For the text-containing cell, return its midpoint in (x, y) coordinate format. 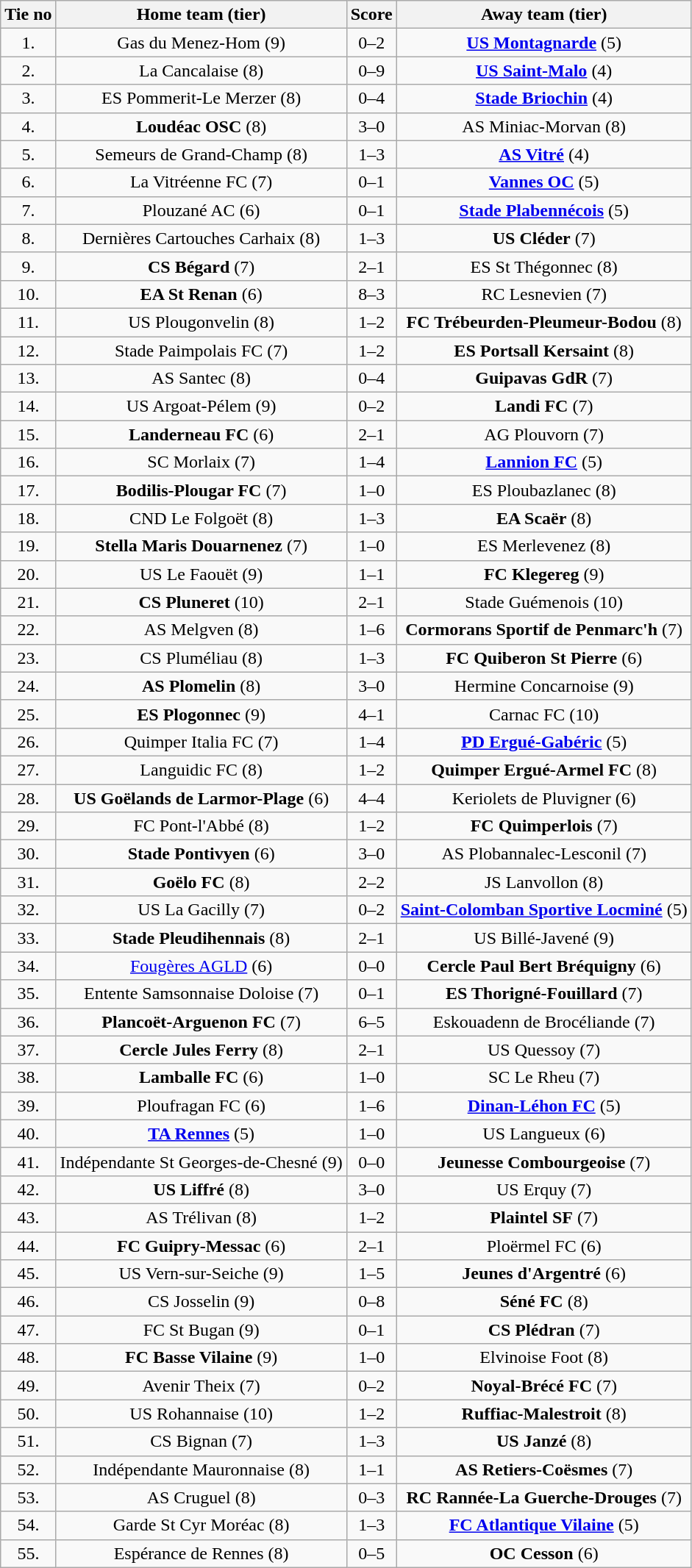
Entente Samsonnaise Doloise (7) (201, 994)
27. (28, 770)
41. (28, 1161)
21. (28, 602)
26. (28, 742)
ES Portsall Kersaint (8) (544, 351)
US Montagnarde (5) (544, 43)
FC St Bugan (9) (201, 1330)
US Billé-Javené (9) (544, 938)
0–5 (371, 1553)
49. (28, 1386)
CS Pluméliau (8) (201, 658)
TA Rennes (5) (201, 1134)
30. (28, 854)
Score (371, 15)
RC Rannée-La Guerche-Drouges (7) (544, 1497)
CS Pluneret (10) (201, 602)
Stade Pontivyen (6) (201, 854)
US Saint-Malo (4) (544, 71)
CS Josselin (9) (201, 1302)
CS Bégard (7) (201, 266)
SC Morlaix (7) (201, 462)
50. (28, 1414)
Dernières Cartouches Carhaix (8) (201, 238)
US Liffré (8) (201, 1189)
0–8 (371, 1302)
33. (28, 938)
Cormorans Sportif de Penmarc'h (7) (544, 630)
1–5 (371, 1274)
Jeunesse Combourgeoise (7) (544, 1161)
Cercle Jules Ferry (8) (201, 1050)
0–3 (371, 1497)
Stade Paimpolais FC (7) (201, 351)
55. (28, 1553)
16. (28, 462)
24. (28, 686)
Quimper Italia FC (7) (201, 742)
51. (28, 1442)
40. (28, 1134)
US Langueux (6) (544, 1134)
Cercle Paul Bert Bréquigny (6) (544, 966)
FC Quiberon St Pierre (6) (544, 658)
Fougères AGLD (6) (201, 966)
Lamballe FC (6) (201, 1078)
FC Klegereg (9) (544, 574)
Saint-Colomban Sportive Locminé (5) (544, 910)
ES Pommerit-Le Merzer (8) (201, 99)
US La Gacilly (7) (201, 910)
52. (28, 1469)
14. (28, 407)
9. (28, 266)
48. (28, 1358)
19. (28, 546)
Stade Plabennécois (5) (544, 210)
39. (28, 1106)
AS Melgven (8) (201, 630)
CS Bignan (7) (201, 1442)
Gas du Menez-Hom (9) (201, 43)
54. (28, 1525)
RC Lesnevien (7) (544, 294)
AS Retiers-Coësmes (7) (544, 1469)
ES Merlevenez (8) (544, 546)
Vannes OC (5) (544, 182)
0–9 (371, 71)
35. (28, 994)
Garde St Cyr Moréac (8) (201, 1525)
6. (28, 182)
6–5 (371, 1022)
31. (28, 882)
CND Le Folgoët (8) (201, 518)
4. (28, 126)
EA Scaër (8) (544, 518)
12. (28, 351)
Eskouadenn de Brocéliande (7) (544, 1022)
4–1 (371, 714)
Hermine Concarnoise (9) (544, 686)
US Janzé (8) (544, 1442)
45. (28, 1274)
2. (28, 71)
AS Miniac-Morvan (8) (544, 126)
29. (28, 826)
Lannion FC (5) (544, 462)
28. (28, 798)
FC Trébeurden-Pleumeur-Bodou (8) (544, 322)
8. (28, 238)
4–4 (371, 798)
Languidic FC (8) (201, 770)
Plaintel SF (7) (544, 1217)
2–2 (371, 882)
17. (28, 490)
Quimper Ergué-Armel FC (8) (544, 770)
AS Santec (8) (201, 379)
Plouzané AC (6) (201, 210)
Keriolets de Pluvigner (6) (544, 798)
Semeurs de Grand-Champ (8) (201, 154)
Avenir Theix (7) (201, 1386)
Indépendante Mauronnaise (8) (201, 1469)
18. (28, 518)
ES Plogonnec (9) (201, 714)
Away team (tier) (544, 15)
15. (28, 434)
US Vern-sur-Seiche (9) (201, 1274)
Goëlo FC (8) (201, 882)
Stade Briochin (4) (544, 99)
8–3 (371, 294)
34. (28, 966)
AS Trélivan (8) (201, 1217)
1. (28, 43)
Landerneau FC (6) (201, 434)
PD Ergué-Gabéric (5) (544, 742)
Ploufragan FC (6) (201, 1106)
53. (28, 1497)
SC Le Rheu (7) (544, 1078)
Loudéac OSC (8) (201, 126)
Noyal-Brécé FC (7) (544, 1386)
FC Quimperlois (7) (544, 826)
3. (28, 99)
AG Plouvorn (7) (544, 434)
US Argoat-Pélem (9) (201, 407)
La Cancalaise (8) (201, 71)
Ruffiac-Malestroit (8) (544, 1414)
Elvinoise Foot (8) (544, 1358)
US Quessoy (7) (544, 1050)
22. (28, 630)
ES Ploubazlanec (8) (544, 490)
Espérance de Rennes (8) (201, 1553)
US Cléder (7) (544, 238)
CS Plédran (7) (544, 1330)
Jeunes d'Argentré (6) (544, 1274)
La Vitréenne FC (7) (201, 182)
36. (28, 1022)
Bodilis-Plougar FC (7) (201, 490)
38. (28, 1078)
Ploërmel FC (6) (544, 1246)
44. (28, 1246)
Indépendante St Georges-de-Chesné (9) (201, 1161)
US Goëlands de Larmor-Plage (6) (201, 798)
Landi FC (7) (544, 407)
5. (28, 154)
20. (28, 574)
AS Plomelin (8) (201, 686)
FC Pont-l'Abbé (8) (201, 826)
Dinan-Léhon FC (5) (544, 1106)
7. (28, 210)
ES St Thégonnec (8) (544, 266)
US Erquy (7) (544, 1189)
Tie no (28, 15)
US Plougonvelin (8) (201, 322)
ES Thorigné-Fouillard (7) (544, 994)
23. (28, 658)
32. (28, 910)
AS Vitré (4) (544, 154)
FC Basse Vilaine (9) (201, 1358)
Stade Guémenois (10) (544, 602)
US Rohannaise (10) (201, 1414)
Plancoët-Arguenon FC (7) (201, 1022)
US Le Faouët (9) (201, 574)
46. (28, 1302)
10. (28, 294)
43. (28, 1217)
47. (28, 1330)
42. (28, 1189)
AS Cruguel (8) (201, 1497)
Stella Maris Douarnenez (7) (201, 546)
Carnac FC (10) (544, 714)
FC Atlantique Vilaine (5) (544, 1525)
11. (28, 322)
JS Lanvollon (8) (544, 882)
Home team (tier) (201, 15)
FC Guipry-Messac (6) (201, 1246)
AS Plobannalec-Lesconil (7) (544, 854)
OC Cesson (6) (544, 1553)
Stade Pleudihennais (8) (201, 938)
13. (28, 379)
EA St Renan (6) (201, 294)
37. (28, 1050)
Guipavas GdR (7) (544, 379)
25. (28, 714)
Séné FC (8) (544, 1302)
